Capture the cell that displays the provided text and extract its (x, y) central coordinate. 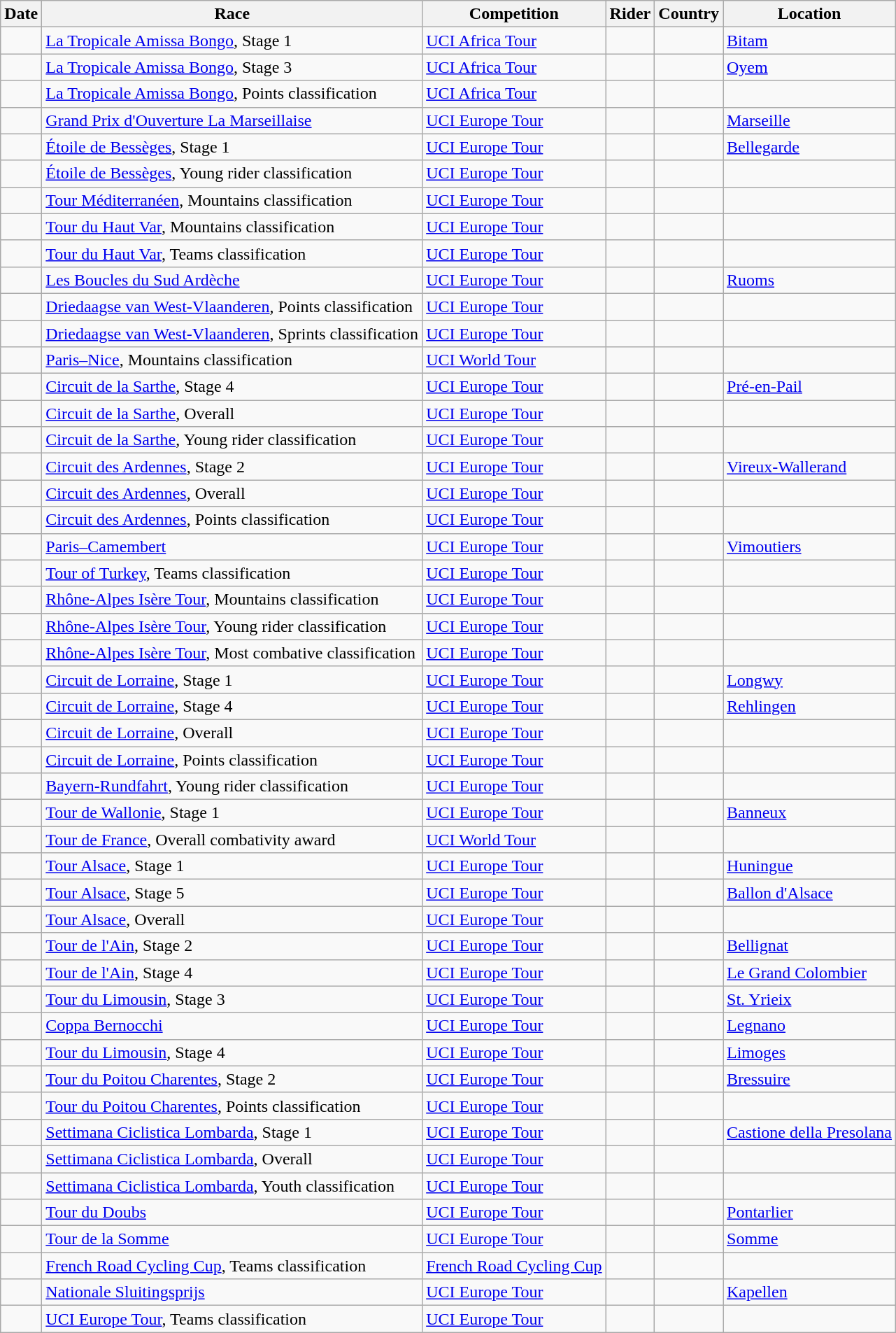
St. Yrieix (810, 999)
Circuit de Lorraine, Overall (232, 733)
Ballon d'Alsace (810, 893)
Rider (630, 14)
Tour de l'Ain, Stage 2 (232, 946)
Pré-en-Pail (810, 387)
Nationale Sluitingsprijs (232, 1292)
La Tropicale Amissa Bongo, Stage 1 (232, 41)
Settimana Ciclistica Lombarda, Stage 1 (232, 1132)
Tour du Haut Var, Mountains classification (232, 227)
Rhône-Alpes Isère Tour, Mountains classification (232, 600)
Tour de la Somme (232, 1239)
Limoges (810, 1052)
Tour du Doubs (232, 1213)
Tour du Limousin, Stage 4 (232, 1052)
Circuit des Ardennes, Stage 2 (232, 467)
Circuit de Lorraine, Points classification (232, 759)
Bellignat (810, 946)
Tour Alsace, Stage 5 (232, 893)
Tour of Turkey, Teams classification (232, 573)
Tour de France, Overall combativity award (232, 840)
Bitam (810, 41)
Legnano (810, 1026)
Vireux-Wallerand (810, 467)
Paris–Camembert (232, 546)
Le Grand Colombier (810, 973)
Circuit de la Sarthe, Overall (232, 414)
Tour du Poitou Charentes, Points classification (232, 1106)
Tour Alsace, Stage 1 (232, 866)
Circuit de la Sarthe, Young rider classification (232, 440)
Étoile de Bessèges, Young rider classification (232, 174)
Les Boucles du Sud Ardèche (232, 280)
Tour du Haut Var, Teams classification (232, 253)
La Tropicale Amissa Bongo, Points classification (232, 94)
French Road Cycling Cup (514, 1266)
Paris–Nice, Mountains classification (232, 360)
Circuit de Lorraine, Stage 1 (232, 679)
Tour Alsace, Overall (232, 919)
Circuit des Ardennes, Points classification (232, 520)
Castione della Presolana (810, 1132)
Coppa Bernocchi (232, 1026)
La Tropicale Amissa Bongo, Stage 3 (232, 67)
Vimoutiers (810, 546)
Tour de Wallonie, Stage 1 (232, 813)
Ruoms (810, 280)
Étoile de Bessèges, Stage 1 (232, 147)
Banneux (810, 813)
UCI Europe Tour, Teams classification (232, 1319)
Circuit des Ardennes, Overall (232, 493)
Tour Méditerranéen, Mountains classification (232, 200)
Driedaagse van West-Vlaanderen, Points classification (232, 306)
Pontarlier (810, 1213)
Huningue (810, 866)
Driedaagse van West-Vlaanderen, Sprints classification (232, 334)
Marseille (810, 120)
Settimana Ciclistica Lombarda, Overall (232, 1159)
Tour du Poitou Charentes, Stage 2 (232, 1079)
Rehlingen (810, 706)
Circuit de Lorraine, Stage 4 (232, 706)
Somme (810, 1239)
Kapellen (810, 1292)
Rhône-Alpes Isère Tour, Young rider classification (232, 626)
Rhône-Alpes Isère Tour, Most combative classification (232, 653)
Oyem (810, 67)
French Road Cycling Cup, Teams classification (232, 1266)
Date (21, 14)
Tour de l'Ain, Stage 4 (232, 973)
Location (810, 14)
Competition (514, 14)
Race (232, 14)
Bellegarde (810, 147)
Country (689, 14)
Circuit de la Sarthe, Stage 4 (232, 387)
Bressuire (810, 1079)
Grand Prix d'Ouverture La Marseillaise (232, 120)
Settimana Ciclistica Lombarda, Youth classification (232, 1186)
Tour du Limousin, Stage 3 (232, 999)
Bayern-Rundfahrt, Young rider classification (232, 787)
Longwy (810, 679)
